Provide the [x, y] coordinate of the cell's center where the given text is located.  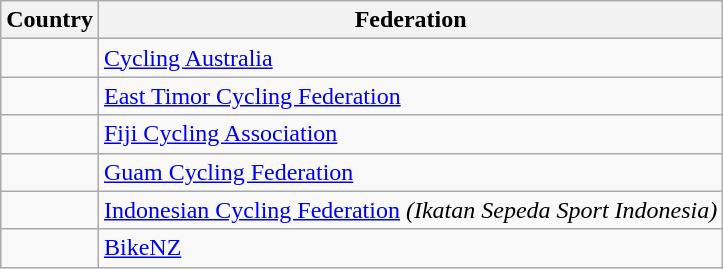
Federation [410, 20]
BikeNZ [410, 248]
Cycling Australia [410, 58]
East Timor Cycling Federation [410, 96]
Fiji Cycling Association [410, 134]
Indonesian Cycling Federation (Ikatan Sepeda Sport Indonesia) [410, 210]
Guam Cycling Federation [410, 172]
Country [50, 20]
